From the cell containing the given text, extract its center point as [X, Y] coordinate. 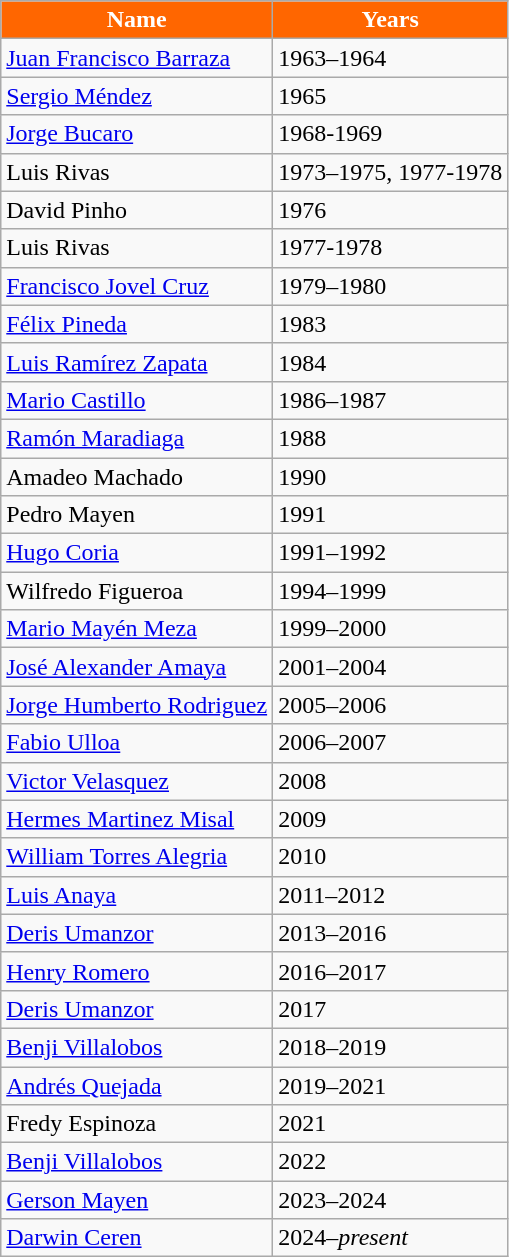
1984 [390, 362]
Juan Francisco Barraza [137, 58]
Francisco Jovel Cruz [137, 286]
Andrés Quejada [137, 1085]
1976 [390, 210]
Pedro Mayen [137, 515]
José Alexander Amaya [137, 667]
David Pinho [137, 210]
Gerson Mayen [137, 1200]
2017 [390, 1009]
2023–2024 [390, 1200]
William Torres Alegria [137, 857]
2001–2004 [390, 667]
2013–2016 [390, 933]
Jorge Humberto Rodriguez [137, 705]
2021 [390, 1124]
Darwin Ceren [137, 1238]
1968-1969 [390, 134]
1991–1992 [390, 553]
1983 [390, 324]
Victor Velasquez [137, 781]
2010 [390, 857]
1965 [390, 96]
1979–1980 [390, 286]
Hugo Coria [137, 553]
Hermes Martinez Misal [137, 819]
Amadeo Machado [137, 477]
Fredy Espinoza [137, 1124]
Name [137, 20]
Félix Pineda [137, 324]
1988 [390, 438]
Years [390, 20]
2016–2017 [390, 971]
1990 [390, 477]
1973–1975, 1977-1978 [390, 172]
2022 [390, 1162]
1963–1964 [390, 58]
1991 [390, 515]
2024–present [390, 1238]
Luis Ramírez Zapata [137, 362]
Mario Mayén Meza [137, 629]
1999–2000 [390, 629]
Jorge Bucaro [137, 134]
Mario Castillo [137, 400]
2009 [390, 819]
Sergio Méndez [137, 96]
1977-1978 [390, 248]
Henry Romero [137, 971]
1986–1987 [390, 400]
2008 [390, 781]
2011–2012 [390, 895]
1994–1999 [390, 591]
Fabio Ulloa [137, 743]
Wilfredo Figueroa [137, 591]
2005–2006 [390, 705]
2006–2007 [390, 743]
Luis Anaya [137, 895]
2019–2021 [390, 1085]
Ramón Maradiaga [137, 438]
2018–2019 [390, 1047]
